Pinpoint the cell where the given text exists, returning its (x, y) midpoint coordinate. 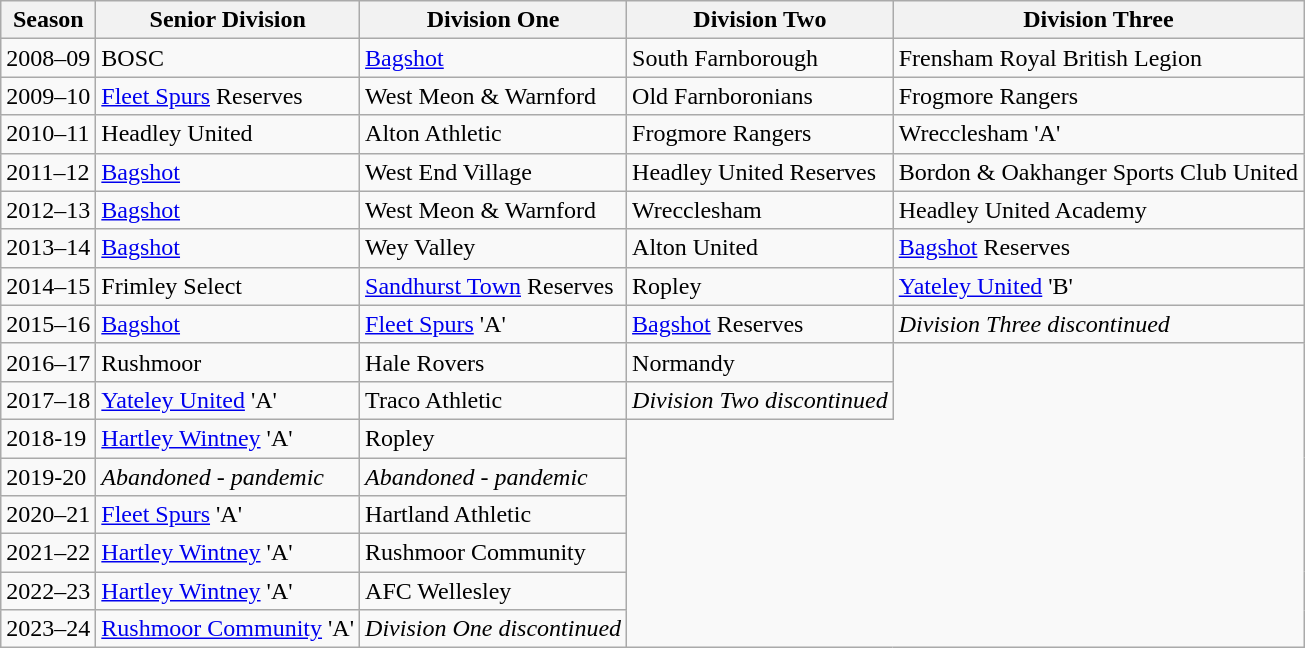
Yateley United 'A' (228, 400)
2016–17 (48, 362)
2015–16 (48, 324)
2023–24 (48, 629)
Rushmoor Community 'A' (228, 629)
2010–11 (48, 134)
Alton Athletic (494, 134)
Yateley United 'B' (1098, 286)
2017–18 (48, 400)
Fleet Spurs Reserves (228, 96)
Normandy (760, 362)
2019-20 (48, 477)
2021–22 (48, 553)
Senior Division (228, 20)
Old Farnboronians (760, 96)
Traco Athletic (494, 400)
Alton United (760, 248)
Frensham Royal British Legion (1098, 58)
2020–21 (48, 515)
2014–15 (48, 286)
Rushmoor (228, 362)
Bordon & Oakhanger Sports Club United (1098, 172)
Sandhurst Town Reserves (494, 286)
Division Three discontinued (1098, 324)
AFC Wellesley (494, 591)
2022–23 (48, 591)
Division Two discontinued (760, 400)
Headley United Reserves (760, 172)
2012–13 (48, 210)
West End Village (494, 172)
2011–12 (48, 172)
South Farnborough (760, 58)
2018-19 (48, 438)
Frimley Select (228, 286)
2008–09 (48, 58)
Division Three (1098, 20)
2013–14 (48, 248)
Wey Valley (494, 248)
Rushmoor Community (494, 553)
Season (48, 20)
BOSC (228, 58)
Division One discontinued (494, 629)
Division One (494, 20)
Headley United Academy (1098, 210)
Wrecclesham (760, 210)
2009–10 (48, 96)
Hartland Athletic (494, 515)
Hale Rovers (494, 362)
Division Two (760, 20)
Headley United (228, 134)
Wrecclesham 'A' (1098, 134)
